Detect which cell encompasses the target text, then output its [x, y] center coordinate. 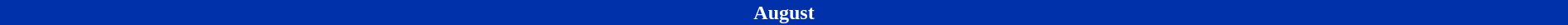
August [784, 12]
